Output the (x, y) coordinate of the center of the cell containing the given text.  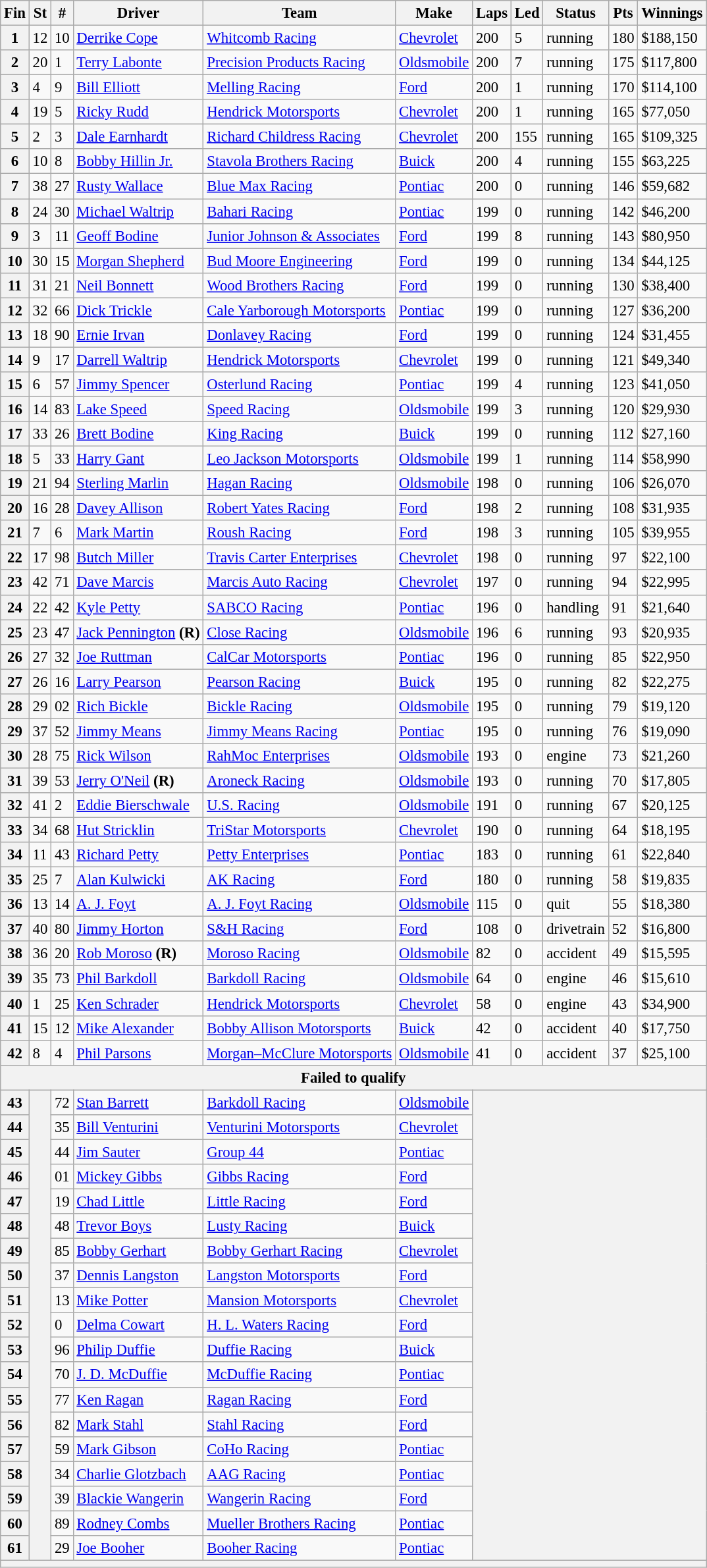
Morgan Shepherd (138, 261)
Bud Moore Engineering (300, 261)
H. L. Waters Racing (300, 1325)
$58,990 (672, 459)
Jimmy Means Racing (300, 731)
Rich Bickle (138, 707)
Duffie Racing (300, 1350)
Bill Venturini (138, 1127)
A. J. Foyt Racing (300, 904)
123 (623, 385)
105 (623, 533)
50 (15, 1276)
75 (62, 756)
91 (623, 607)
$17,805 (672, 780)
CoHo Racing (300, 1449)
Alan Kulwicki (138, 880)
Davey Allison (138, 508)
127 (623, 310)
115 (492, 904)
Junior Johnson & Associates (300, 236)
Rick Wilson (138, 756)
66 (62, 310)
Marcis Auto Racing (300, 583)
67 (623, 805)
83 (62, 409)
$22,840 (672, 855)
Hut Stricklin (138, 830)
Donlavey Racing (300, 335)
Darrell Waltrip (138, 360)
Blue Max Racing (300, 186)
Delma Cowart (138, 1325)
Richard Childress Racing (300, 137)
143 (623, 236)
Wood Brothers Racing (300, 285)
114 (623, 459)
J. D. McDuffie (138, 1375)
Chad Little (138, 1201)
130 (623, 285)
Status (575, 13)
$18,380 (672, 904)
Ragan Racing (300, 1399)
St (39, 13)
Stahl Racing (300, 1424)
Led (527, 13)
$16,800 (672, 929)
Venturini Motorsports (300, 1127)
Ken Schrader (138, 1004)
Philip Duffie (138, 1350)
drivetrain (575, 929)
Charlie Glotzbach (138, 1474)
68 (62, 830)
AAG Racing (300, 1474)
$63,225 (672, 161)
01 (62, 1177)
89 (62, 1523)
$31,455 (672, 335)
Driver (138, 13)
Larry Pearson (138, 682)
$15,610 (672, 979)
$188,150 (672, 38)
Mark Gibson (138, 1449)
Close Racing (300, 632)
Mark Martin (138, 533)
quit (575, 904)
51 (15, 1301)
Robert Yates Racing (300, 508)
Travis Carter Enterprises (300, 558)
$19,090 (672, 731)
Neil Bonnett (138, 285)
Rob Moroso (R) (138, 954)
Jack Pennington (R) (138, 632)
Michael Waltrip (138, 211)
80 (62, 929)
U.S. Racing (300, 805)
$41,050 (672, 385)
106 (623, 483)
$18,195 (672, 830)
Jim Sauter (138, 1152)
$22,275 (672, 682)
$44,125 (672, 261)
Joe Ruttman (138, 657)
71 (62, 583)
$29,930 (672, 409)
$22,950 (672, 657)
$17,750 (672, 1028)
Speed Racing (300, 409)
Bobby Gerhart Racing (300, 1251)
$31,935 (672, 508)
Precision Products Racing (300, 63)
$25,100 (672, 1053)
Bobby Gerhart (138, 1251)
Jimmy Horton (138, 929)
$15,595 (672, 954)
Bobby Hillin Jr. (138, 161)
$114,100 (672, 88)
124 (623, 335)
$59,682 (672, 186)
Little Racing (300, 1201)
Mark Stahl (138, 1424)
79 (623, 707)
197 (492, 583)
Dave Marcis (138, 583)
96 (62, 1350)
134 (623, 261)
Lake Speed (138, 409)
Whitcomb Racing (300, 38)
Geoff Bodine (138, 236)
Langston Motorsports (300, 1276)
190 (492, 830)
77 (62, 1399)
Team (300, 13)
Bobby Allison Motorsports (300, 1028)
$21,640 (672, 607)
Kyle Petty (138, 607)
Group 44 (300, 1152)
112 (623, 434)
Derrike Cope (138, 38)
Sterling Marlin (138, 483)
Jimmy Means (138, 731)
Roush Racing (300, 533)
120 (623, 409)
Stavola Brothers Racing (300, 161)
Stan Barrett (138, 1102)
Mike Alexander (138, 1028)
Ken Ragan (138, 1399)
$77,050 (672, 112)
TriStar Motorsports (300, 830)
McDuffie Racing (300, 1375)
$20,125 (672, 805)
Winnings (672, 13)
Hagan Racing (300, 483)
Jerry O'Neil (R) (138, 780)
Mickey Gibbs (138, 1177)
Bahari Racing (300, 211)
$19,120 (672, 707)
Mike Potter (138, 1301)
54 (15, 1375)
Terry Labonte (138, 63)
76 (623, 731)
$46,200 (672, 211)
Mansion Motorsports (300, 1301)
Petty Enterprises (300, 855)
# (62, 13)
170 (623, 88)
Booher Racing (300, 1548)
Phil Parsons (138, 1053)
Osterlund Racing (300, 385)
98 (62, 558)
Gibbs Racing (300, 1177)
Cale Yarborough Motorsports (300, 310)
$21,260 (672, 756)
Eddie Bierschwale (138, 805)
Dennis Langston (138, 1276)
$38,400 (672, 285)
Rusty Wallace (138, 186)
$39,955 (672, 533)
$20,935 (672, 632)
97 (623, 558)
Joe Booher (138, 1548)
Blackie Wangerin (138, 1499)
183 (492, 855)
Pts (623, 13)
Mueller Brothers Racing (300, 1523)
Bickle Racing (300, 707)
$109,325 (672, 137)
Phil Barkdoll (138, 979)
Dale Earnhardt (138, 137)
$27,160 (672, 434)
Bill Elliott (138, 88)
A. J. Foyt (138, 904)
Make (434, 13)
Richard Petty (138, 855)
90 (62, 335)
Fin (15, 13)
121 (623, 360)
Aroneck Racing (300, 780)
S&H Racing (300, 929)
Harry Gant (138, 459)
$26,070 (672, 483)
Rodney Combs (138, 1523)
Morgan–McClure Motorsports (300, 1053)
146 (623, 186)
$22,995 (672, 583)
AK Racing (300, 880)
$19,835 (672, 880)
142 (623, 211)
Moroso Racing (300, 954)
$117,800 (672, 63)
Wangerin Racing (300, 1499)
93 (623, 632)
45 (15, 1152)
$34,900 (672, 1004)
Dick Trickle (138, 310)
Pearson Racing (300, 682)
SABCO Racing (300, 607)
175 (623, 63)
CalCar Motorsports (300, 657)
$36,200 (672, 310)
72 (62, 1102)
$49,340 (672, 360)
$22,100 (672, 558)
Jimmy Spencer (138, 385)
60 (15, 1523)
Trevor Boys (138, 1226)
Butch Miller (138, 558)
Ernie Irvan (138, 335)
handling (575, 607)
02 (62, 707)
$80,950 (672, 236)
Melling Racing (300, 88)
56 (15, 1424)
RahMoc Enterprises (300, 756)
Lusty Racing (300, 1226)
Ricky Rudd (138, 112)
Leo Jackson Motorsports (300, 459)
Failed to qualify (353, 1077)
Laps (492, 13)
Brett Bodine (138, 434)
King Racing (300, 434)
191 (492, 805)
